Provide the [x, y] coordinate of the cell's center where the given text is located.  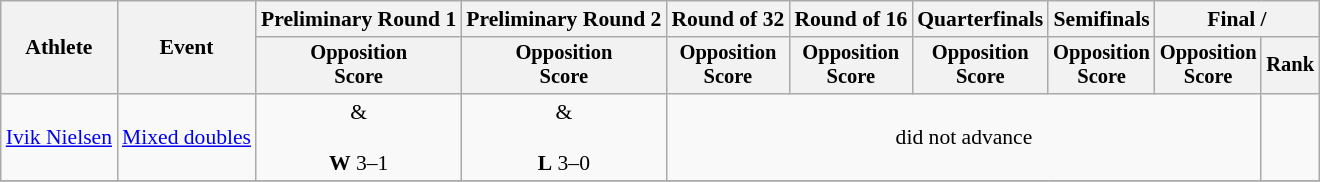
Mixed doubles [186, 138]
Semifinals [1102, 19]
Ivik Nielsen [59, 138]
Round of 32 [728, 19]
Athlete [59, 48]
Preliminary Round 1 [358, 19]
Rank [1290, 66]
Quarterfinals [980, 19]
did not advance [964, 138]
& L 3–0 [564, 138]
Preliminary Round 2 [564, 19]
Event [186, 48]
Final / [1237, 19]
& W 3–1 [358, 138]
Round of 16 [850, 19]
